Find where the given text appears and provide that cell's center as (x, y) coordinate. 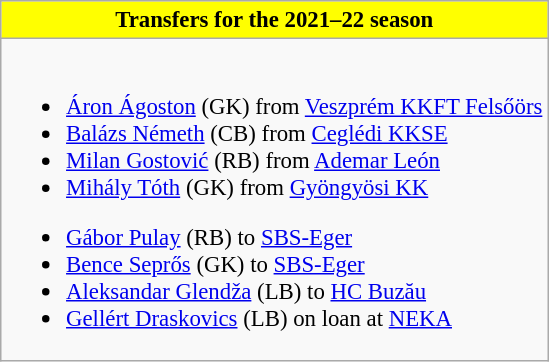
Transfers for the 2021–22 season (274, 20)
